Extract the [x, y] coordinate from the center of the cell holding the provided text.  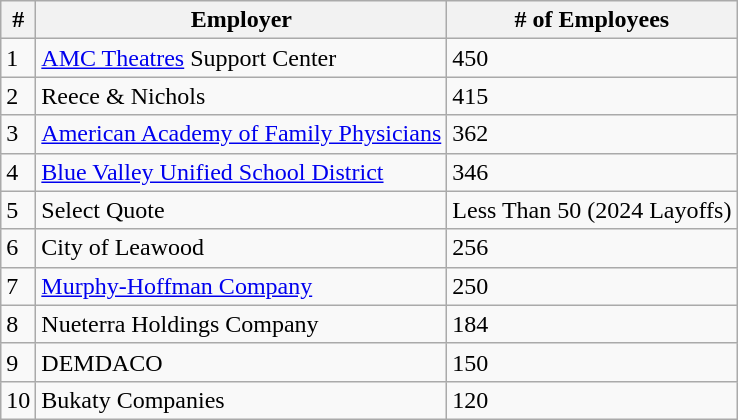
250 [592, 286]
# of Employees [592, 20]
450 [592, 58]
1 [18, 58]
American Academy of Family Physicians [242, 134]
150 [592, 362]
5 [18, 210]
415 [592, 96]
8 [18, 324]
Nueterra Holdings Company [242, 324]
256 [592, 248]
3 [18, 134]
6 [18, 248]
AMC Theatres Support Center [242, 58]
Murphy-Hoffman Company [242, 286]
10 [18, 400]
9 [18, 362]
Employer [242, 20]
Less Than 50 (2024 Layoffs) [592, 210]
# [18, 20]
Select Quote [242, 210]
120 [592, 400]
346 [592, 172]
Reece & Nichols [242, 96]
Bukaty Companies [242, 400]
4 [18, 172]
DEMDACO [242, 362]
362 [592, 134]
Blue Valley Unified School District [242, 172]
2 [18, 96]
7 [18, 286]
184 [592, 324]
City of Leawood [242, 248]
